Output the (X, Y) coordinate of the center of the cell containing the given text.  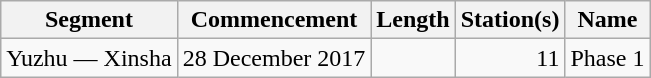
Commencement (274, 20)
28 December 2017 (274, 58)
Length (413, 20)
Yuzhu — Xinsha (89, 58)
Station(s) (510, 20)
Phase 1 (608, 58)
11 (510, 58)
Name (608, 20)
Segment (89, 20)
